Extract the (X, Y) coordinate from the center of the cell holding the provided text.  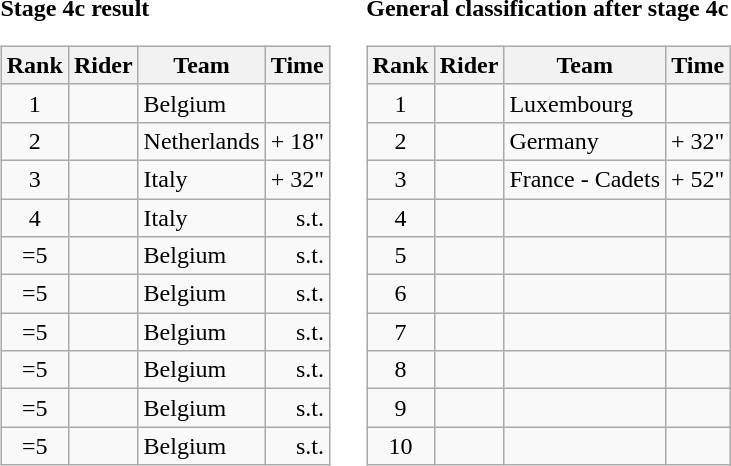
+ 18" (297, 141)
6 (400, 294)
8 (400, 370)
Netherlands (202, 141)
7 (400, 332)
France - Cadets (585, 179)
+ 52" (698, 179)
Germany (585, 141)
10 (400, 446)
9 (400, 408)
Luxembourg (585, 103)
5 (400, 256)
